Pinpoint the cell where the given text exists, returning its (x, y) midpoint coordinate. 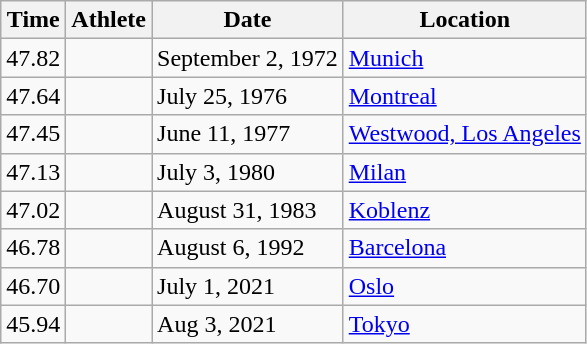
Location (464, 20)
August 6, 1992 (248, 248)
Munich (464, 58)
Tokyo (464, 324)
August 31, 1983 (248, 210)
Time (34, 20)
Milan (464, 172)
Koblenz (464, 210)
47.82 (34, 58)
47.45 (34, 134)
Date (248, 20)
Montreal (464, 96)
June 11, 1977 (248, 134)
47.64 (34, 96)
46.70 (34, 286)
July 25, 1976 (248, 96)
47.02 (34, 210)
September 2, 1972 (248, 58)
47.13 (34, 172)
Athlete (109, 20)
Aug 3, 2021 (248, 324)
45.94 (34, 324)
Barcelona (464, 248)
Westwood, Los Angeles (464, 134)
July 3, 1980 (248, 172)
46.78 (34, 248)
Oslo (464, 286)
July 1, 2021 (248, 286)
